Find where the given text appears and provide that cell's center as [x, y] coordinate. 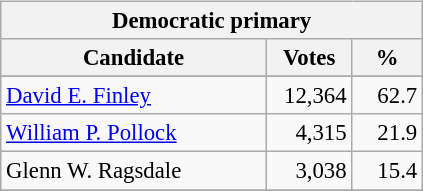
4,315 [309, 133]
William P. Pollock [134, 133]
Votes [309, 58]
% [388, 58]
Democratic primary [212, 21]
Glenn W. Ragsdale [134, 171]
15.4 [388, 171]
21.9 [388, 133]
Candidate [134, 58]
David E. Finley [134, 96]
62.7 [388, 96]
3,038 [309, 171]
12,364 [309, 96]
